From the cell containing the given text, extract its center point as [X, Y] coordinate. 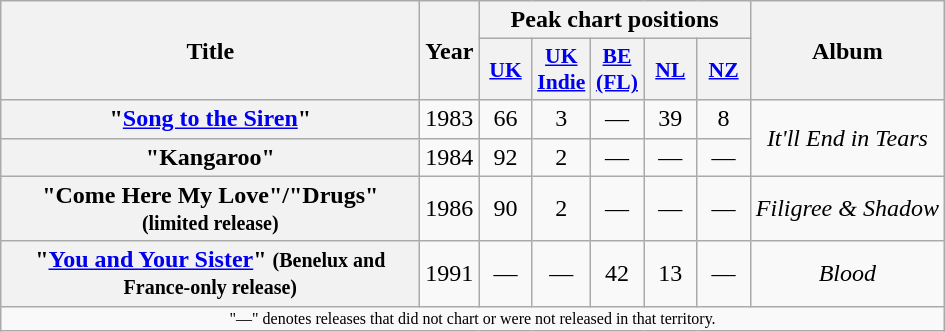
13 [670, 274]
1991 [450, 274]
UK Indie [561, 70]
92 [506, 157]
BE (FL) [616, 70]
NL [670, 70]
1983 [450, 119]
1986 [450, 208]
1984 [450, 157]
Blood [847, 274]
NZ [724, 70]
It'll End in Tears [847, 138]
"You and Your Sister" (Benelux and France-only release) [210, 274]
Filigree & Shadow [847, 208]
"—" denotes releases that did not chart or were not released in that territory. [473, 318]
8 [724, 119]
39 [670, 119]
"Come Here My Love"/"Drugs" (limited release) [210, 208]
3 [561, 119]
"Song to the Siren" [210, 119]
UK [506, 70]
90 [506, 208]
Year [450, 50]
42 [616, 274]
"Kangaroo" [210, 157]
66 [506, 119]
Peak chart positions [614, 20]
Title [210, 50]
Album [847, 50]
